Detect which cell encompasses the target text, then output its [X, Y] center coordinate. 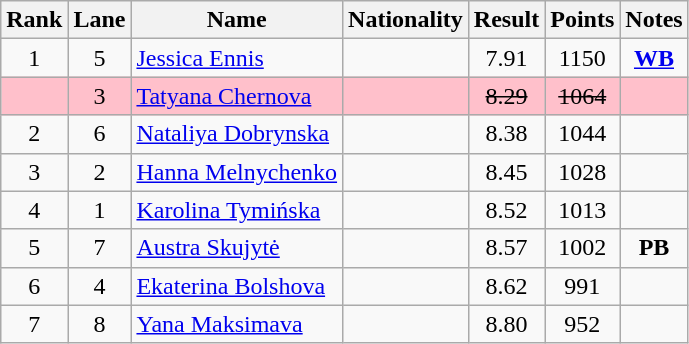
8 [100, 324]
Lane [100, 20]
Nataliya Dobrynska [237, 134]
8.57 [506, 248]
1013 [582, 210]
1028 [582, 172]
Yana Maksimava [237, 324]
Name [237, 20]
952 [582, 324]
Karolina Tymińska [237, 210]
Points [582, 20]
Tatyana Chernova [237, 96]
Hanna Melnychenko [237, 172]
1002 [582, 248]
Austra Skujytė [237, 248]
PB [654, 248]
1044 [582, 134]
WB [654, 58]
8.38 [506, 134]
8.80 [506, 324]
8.45 [506, 172]
Nationality [406, 20]
1150 [582, 58]
1064 [582, 96]
8.62 [506, 286]
991 [582, 286]
8.52 [506, 210]
8.29 [506, 96]
7.91 [506, 58]
Result [506, 20]
Rank [34, 20]
Notes [654, 20]
Jessica Ennis [237, 58]
Ekaterina Bolshova [237, 286]
